For the text-containing cell, return its midpoint in [x, y] coordinate format. 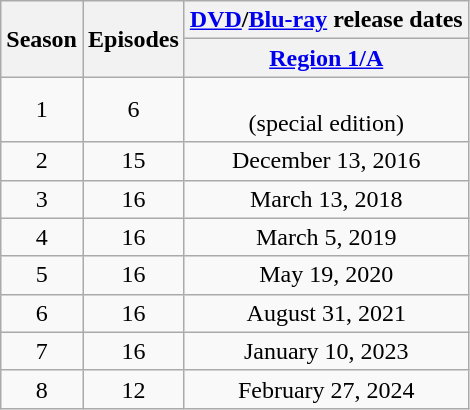
Season [42, 39]
December 13, 2016 [326, 161]
8 [42, 389]
Region 1/A [326, 58]
5 [42, 275]
March 13, 2018 [326, 199]
(special edition) [326, 110]
Episodes [133, 39]
15 [133, 161]
January 10, 2023 [326, 351]
DVD/Blu-ray release dates [326, 20]
May 19, 2020 [326, 275]
1 [42, 110]
August 31, 2021 [326, 313]
March 5, 2019 [326, 237]
7 [42, 351]
4 [42, 237]
2 [42, 161]
12 [133, 389]
February 27, 2024 [326, 389]
3 [42, 199]
